Pinpoint the cell where the given text exists, returning its (x, y) midpoint coordinate. 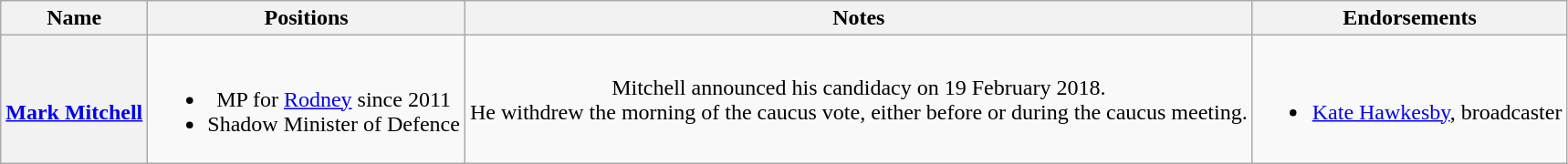
Endorsements (1409, 18)
Mark Mitchell (75, 99)
Mitchell announced his candidacy on 19 February 2018.He withdrew the morning of the caucus vote, either before or during the caucus meeting. (858, 99)
MP for Rodney since 2011Shadow Minister of Defence (307, 99)
Positions (307, 18)
Name (75, 18)
Notes (858, 18)
Kate Hawkesby, broadcaster (1409, 99)
